Provide the (X, Y) coordinate of the cell's center where the given text is located.  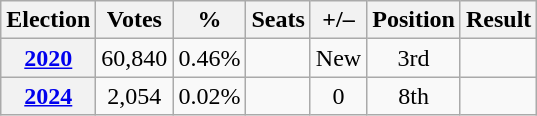
Election (48, 20)
Seats (278, 20)
Votes (134, 20)
+/– (338, 20)
3rd (414, 58)
2,054 (134, 96)
0.02% (210, 96)
Position (414, 20)
2024 (48, 96)
0 (338, 96)
% (210, 20)
New (338, 58)
8th (414, 96)
60,840 (134, 58)
2020 (48, 58)
0.46% (210, 58)
Result (498, 20)
